Return [X, Y] of the center of cell containing provided text 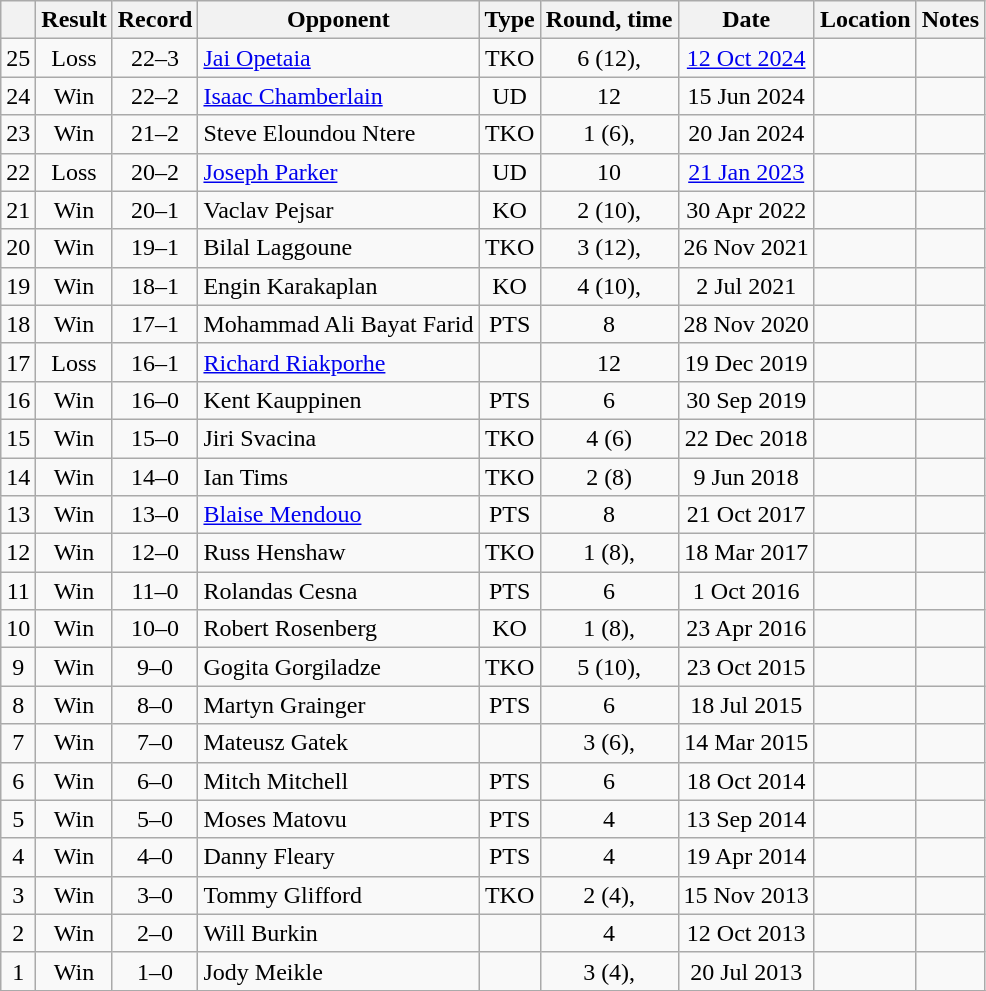
Rolandas Cesna [338, 591]
Jody Meikle [338, 971]
23 [18, 134]
Mateusz Gatek [338, 743]
28 Nov 2020 [746, 324]
Bilal Laggoune [338, 248]
Date [746, 20]
Robert Rosenberg [338, 629]
Result [74, 20]
Ian Tims [338, 477]
1 [18, 971]
14–0 [155, 477]
11 [18, 591]
4–0 [155, 857]
22–2 [155, 96]
2 (8) [609, 477]
Jiri Svacina [338, 438]
18 [18, 324]
21 Jan 2023 [746, 172]
30 Sep 2019 [746, 400]
Russ Henshaw [338, 553]
3–0 [155, 895]
Round, time [609, 20]
23 Oct 2015 [746, 667]
13–0 [155, 515]
Vaclav Pejsar [338, 210]
Isaac Chamberlain [338, 96]
6 (12), [609, 58]
Record [155, 20]
15–0 [155, 438]
24 [18, 96]
20–2 [155, 172]
22 Dec 2018 [746, 438]
5–0 [155, 819]
Type [510, 20]
16 [18, 400]
Jai Opetaia [338, 58]
20 Jul 2013 [746, 971]
14 Mar 2015 [746, 743]
18 Jul 2015 [746, 705]
11–0 [155, 591]
Kent Kauppinen [338, 400]
Joseph Parker [338, 172]
18–1 [155, 286]
1–0 [155, 971]
21 Oct 2017 [746, 515]
12 Oct 2013 [746, 933]
Martyn Grainger [338, 705]
4 (6) [609, 438]
3 (4), [609, 971]
15 [18, 438]
22 [18, 172]
23 Apr 2016 [746, 629]
9 Jun 2018 [746, 477]
Will Burkin [338, 933]
26 Nov 2021 [746, 248]
Tommy Glifford [338, 895]
5 (10), [609, 667]
1 (6), [609, 134]
Notes [950, 20]
22–3 [155, 58]
25 [18, 58]
19 [18, 286]
2 Jul 2021 [746, 286]
Blaise Mendouo [338, 515]
Engin Karakaplan [338, 286]
19 Dec 2019 [746, 362]
Opponent [338, 20]
20 [18, 248]
19 Apr 2014 [746, 857]
15 Nov 2013 [746, 895]
8–0 [155, 705]
12 Oct 2024 [746, 58]
3 (6), [609, 743]
13 Sep 2014 [746, 819]
2–0 [155, 933]
3 [18, 895]
Gogita Gorgiladze [338, 667]
Steve Eloundou Ntere [338, 134]
17–1 [155, 324]
18 Mar 2017 [746, 553]
14 [18, 477]
Richard Riakporhe [338, 362]
Mitch Mitchell [338, 781]
Danny Fleary [338, 857]
6–0 [155, 781]
13 [18, 515]
4 (10), [609, 286]
2 (10), [609, 210]
30 Apr 2022 [746, 210]
21–2 [155, 134]
16–1 [155, 362]
7–0 [155, 743]
15 Jun 2024 [746, 96]
9–0 [155, 667]
16–0 [155, 400]
19–1 [155, 248]
18 Oct 2014 [746, 781]
21 [18, 210]
10–0 [155, 629]
17 [18, 362]
2 [18, 933]
12–0 [155, 553]
1 Oct 2016 [746, 591]
2 (4), [609, 895]
3 (12), [609, 248]
7 [18, 743]
20 Jan 2024 [746, 134]
Location [865, 20]
Moses Matovu [338, 819]
5 [18, 819]
20–1 [155, 210]
9 [18, 667]
Mohammad Ali Bayat Farid [338, 324]
